Return (x, y) of the center of cell containing provided text 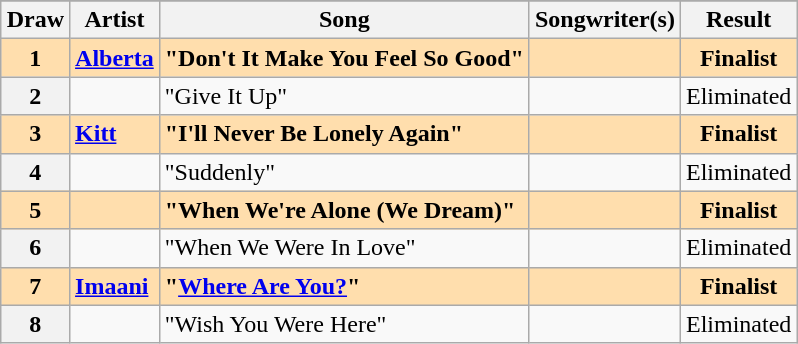
Imaani (115, 286)
6 (35, 248)
7 (35, 286)
8 (35, 324)
"Where Are You?" (344, 286)
"Give It Up" (344, 96)
Result (738, 20)
Alberta (115, 58)
1 (35, 58)
4 (35, 172)
"I'll Never Be Lonely Again" (344, 134)
Songwriter(s) (604, 20)
2 (35, 96)
Kitt (115, 134)
Song (344, 20)
"Wish You Were Here" (344, 324)
Draw (35, 20)
5 (35, 210)
"Suddenly" (344, 172)
3 (35, 134)
"When We're Alone (We Dream)" (344, 210)
"When We Were In Love" (344, 248)
Artist (115, 20)
"Don't It Make You Feel So Good" (344, 58)
